Identify which cell holds the provided text, then report its [X, Y] central coordinate. 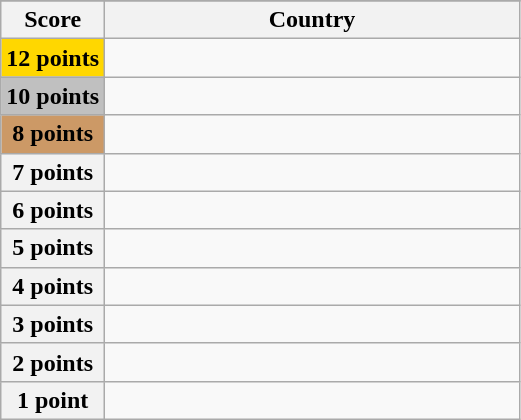
12 points [53, 58]
Score [53, 20]
7 points [53, 172]
5 points [53, 248]
10 points [53, 96]
2 points [53, 362]
Country [312, 20]
6 points [53, 210]
4 points [53, 286]
3 points [53, 324]
1 point [53, 400]
8 points [53, 134]
